Return the (x, y) coordinate for the center point of the cell that contains the specified text.  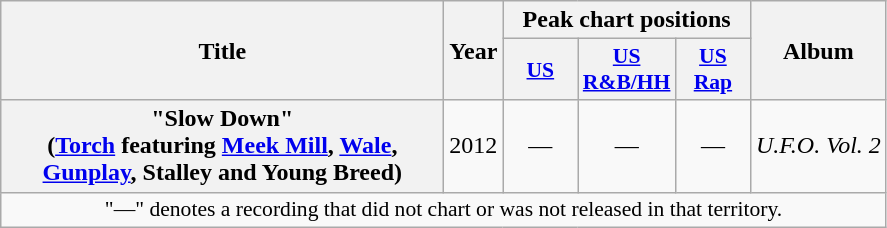
Year (474, 50)
U.F.O. Vol. 2 (818, 146)
Peak chart positions (627, 20)
US Rap (712, 70)
Title (222, 50)
Album (818, 50)
USR&B/HH (627, 70)
"Slow Down"(Torch featuring Meek Mill, Wale, Gunplay, Stalley and Young Breed) (222, 146)
US (540, 70)
"—" denotes a recording that did not chart or was not released in that territory. (444, 210)
2012 (474, 146)
